Determine the (x, y) coordinate at the center of the cell enclosing the given text.  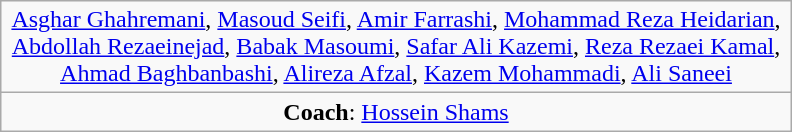
Coach: Hossein Shams (396, 112)
